Identify which cell holds the provided text, then report its (x, y) central coordinate. 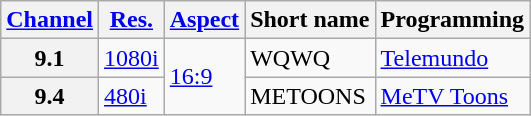
Res. (132, 20)
Channel (50, 20)
1080i (132, 58)
Aspect (204, 20)
16:9 (204, 77)
METOONS (310, 96)
Programming (452, 20)
Telemundo (452, 58)
9.1 (50, 58)
Short name (310, 20)
MeTV Toons (452, 96)
WQWQ (310, 58)
9.4 (50, 96)
480i (132, 96)
